Return the (X, Y) coordinate for the center point of the cell that contains the specified text.  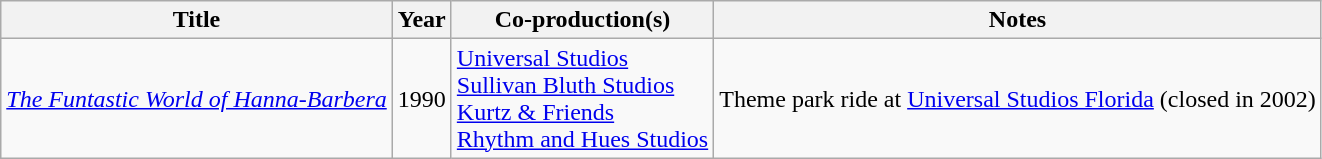
Title (197, 20)
1990 (422, 98)
Universal StudiosSullivan Bluth StudiosKurtz & FriendsRhythm and Hues Studios (582, 98)
Theme park ride at Universal Studios Florida (closed in 2002) (1018, 98)
The Funtastic World of Hanna-Barbera (197, 98)
Co-production(s) (582, 20)
Year (422, 20)
Notes (1018, 20)
